For the text-containing cell, return its midpoint in (x, y) coordinate format. 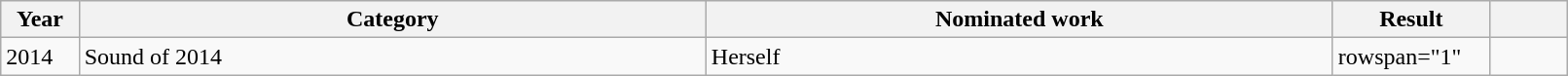
Result (1411, 19)
Year (40, 19)
2014 (40, 57)
Sound of 2014 (392, 57)
rowspan="1" (1411, 57)
Herself (1019, 57)
Category (392, 19)
Nominated work (1019, 19)
